Determine the [x, y] coordinate at the center of the cell enclosing the given text.  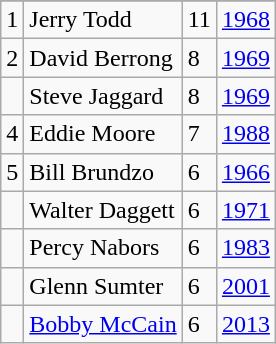
2 [12, 58]
1966 [246, 172]
1988 [246, 134]
1 [12, 20]
2013 [246, 324]
1968 [246, 20]
Steve Jaggard [103, 96]
1983 [246, 248]
2001 [246, 286]
7 [199, 134]
5 [12, 172]
Walter Daggett [103, 210]
Eddie Moore [103, 134]
Glenn Sumter [103, 286]
4 [12, 134]
11 [199, 20]
Jerry Todd [103, 20]
David Berrong [103, 58]
1971 [246, 210]
Bobby McCain [103, 324]
Percy Nabors [103, 248]
Bill Brundzo [103, 172]
